Capture the cell that displays the provided text and extract its [x, y] central coordinate. 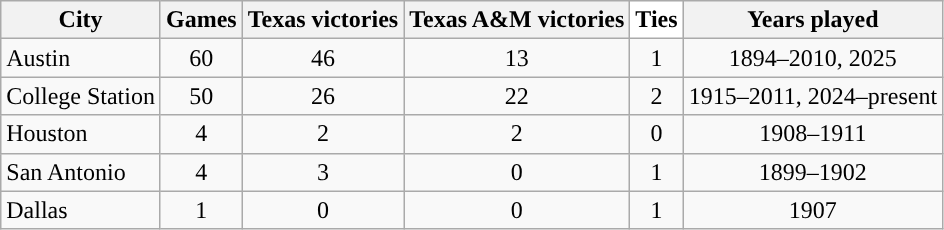
Austin [81, 58]
Dallas [81, 210]
50 [201, 96]
13 [517, 58]
San Antonio [81, 172]
1899–1902 [812, 172]
60 [201, 58]
College Station [81, 96]
1908–1911 [812, 134]
46 [322, 58]
Games [201, 20]
City [81, 20]
Ties [656, 20]
Texas victories [322, 20]
Texas A&M victories [517, 20]
1907 [812, 210]
Years played [812, 20]
22 [517, 96]
Houston [81, 134]
26 [322, 96]
1894–2010, 2025 [812, 58]
3 [322, 172]
1915–2011, 2024–present [812, 96]
